Detect which cell encompasses the target text, then output its [X, Y] center coordinate. 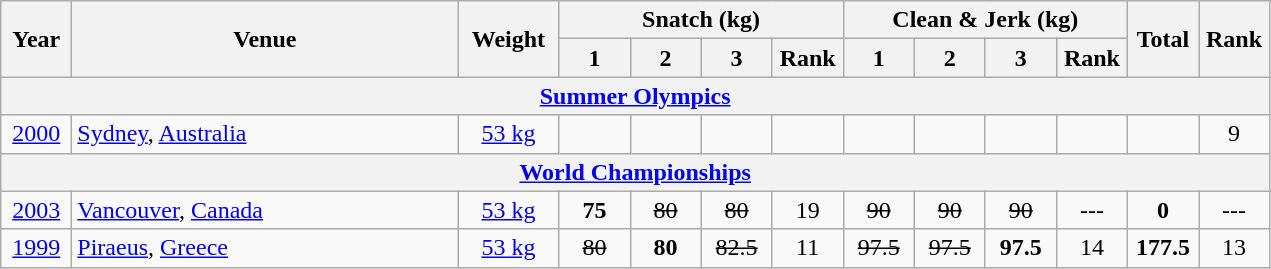
Total [1162, 39]
Sydney, Australia [265, 134]
Piraeus, Greece [265, 248]
14 [1092, 248]
World Championships [636, 172]
177.5 [1162, 248]
9 [1234, 134]
Snatch (kg) [701, 20]
Year [36, 39]
Clean & Jerk (kg) [985, 20]
1999 [36, 248]
Venue [265, 39]
0 [1162, 210]
11 [808, 248]
Summer Olympics [636, 96]
82.5 [736, 248]
75 [594, 210]
Vancouver, Canada [265, 210]
19 [808, 210]
13 [1234, 248]
Weight [508, 39]
2003 [36, 210]
2000 [36, 134]
